Determine the (X, Y) coordinate at the center of the cell enclosing the given text.  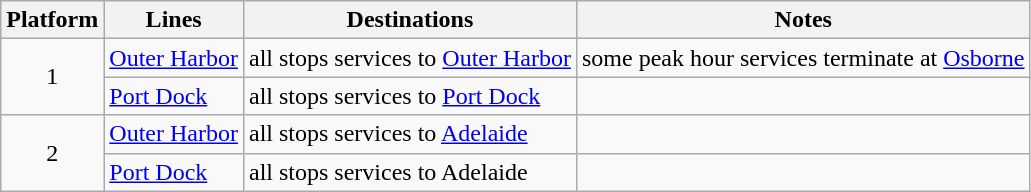
Platform (52, 20)
1 (52, 77)
2 (52, 153)
all stops services to Port Dock (410, 96)
Destinations (410, 20)
some peak hour services terminate at Osborne (803, 58)
Notes (803, 20)
all stops services to Outer Harbor (410, 58)
Lines (174, 20)
